From the cell containing the given text, extract its center point as (X, Y) coordinate. 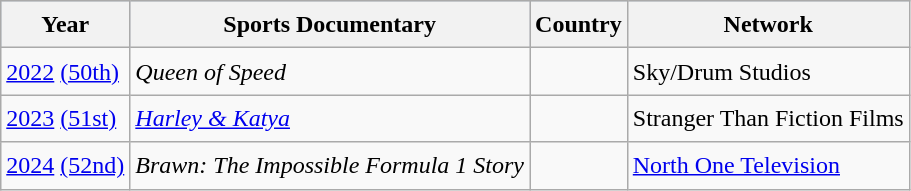
North One Television (768, 166)
2023 (51st) (66, 118)
Brawn: The Impossible Formula 1 Story (330, 166)
Stranger Than Fiction Films (768, 118)
Year (66, 24)
Network (768, 24)
Queen of Speed (330, 72)
2024 (52nd) (66, 166)
Sky/Drum Studios (768, 72)
Harley & Katya (330, 118)
Country (579, 24)
Sports Documentary (330, 24)
2022 (50th) (66, 72)
